Locate the cell with the specified text and output its (x, y) center coordinate. 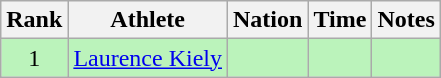
Laurence Kiely (148, 58)
Time (340, 20)
Rank (34, 20)
Notes (406, 20)
Nation (268, 20)
1 (34, 58)
Athlete (148, 20)
